Search for the cell housing the specified text and yield its [x, y] center coordinate. 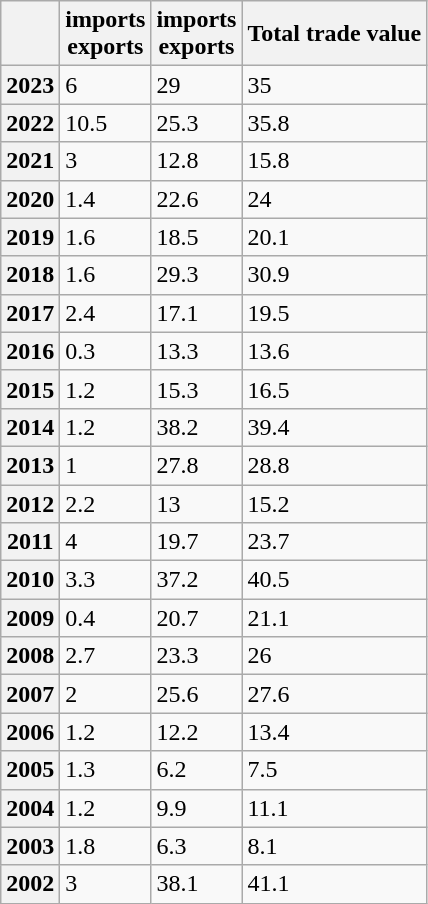
19.7 [196, 542]
20.1 [334, 237]
1.3 [106, 770]
2008 [30, 656]
27.8 [196, 465]
2022 [30, 123]
12.2 [196, 732]
29 [196, 85]
2 [106, 694]
2006 [30, 732]
2014 [30, 427]
2005 [30, 770]
2018 [30, 275]
18.5 [196, 237]
20.7 [196, 618]
3.3 [106, 580]
22.6 [196, 199]
38.2 [196, 427]
13.3 [196, 351]
13.4 [334, 732]
1.8 [106, 846]
25.6 [196, 694]
15.8 [334, 161]
Total trade value [334, 34]
0.4 [106, 618]
2017 [30, 313]
30.9 [334, 275]
28.8 [334, 465]
2015 [30, 389]
39.4 [334, 427]
2010 [30, 580]
35.8 [334, 123]
35 [334, 85]
2007 [30, 694]
23.3 [196, 656]
41.1 [334, 884]
13.6 [334, 351]
2019 [30, 237]
24 [334, 199]
11.1 [334, 808]
29.3 [196, 275]
2016 [30, 351]
19.5 [334, 313]
27.6 [334, 694]
16.5 [334, 389]
12.8 [196, 161]
2.7 [106, 656]
2004 [30, 808]
9.9 [196, 808]
38.1 [196, 884]
6.2 [196, 770]
15.2 [334, 503]
2020 [30, 199]
10.5 [106, 123]
23.7 [334, 542]
6 [106, 85]
1.4 [106, 199]
2003 [30, 846]
2.2 [106, 503]
21.1 [334, 618]
2013 [30, 465]
37.2 [196, 580]
2023 [30, 85]
7.5 [334, 770]
26 [334, 656]
1 [106, 465]
6.3 [196, 846]
2.4 [106, 313]
13 [196, 503]
15.3 [196, 389]
17.1 [196, 313]
0.3 [106, 351]
2009 [30, 618]
4 [106, 542]
2021 [30, 161]
40.5 [334, 580]
2002 [30, 884]
8.1 [334, 846]
2011 [30, 542]
2012 [30, 503]
25.3 [196, 123]
